Provide the (X, Y) coordinate of the cell's center where the given text is located.  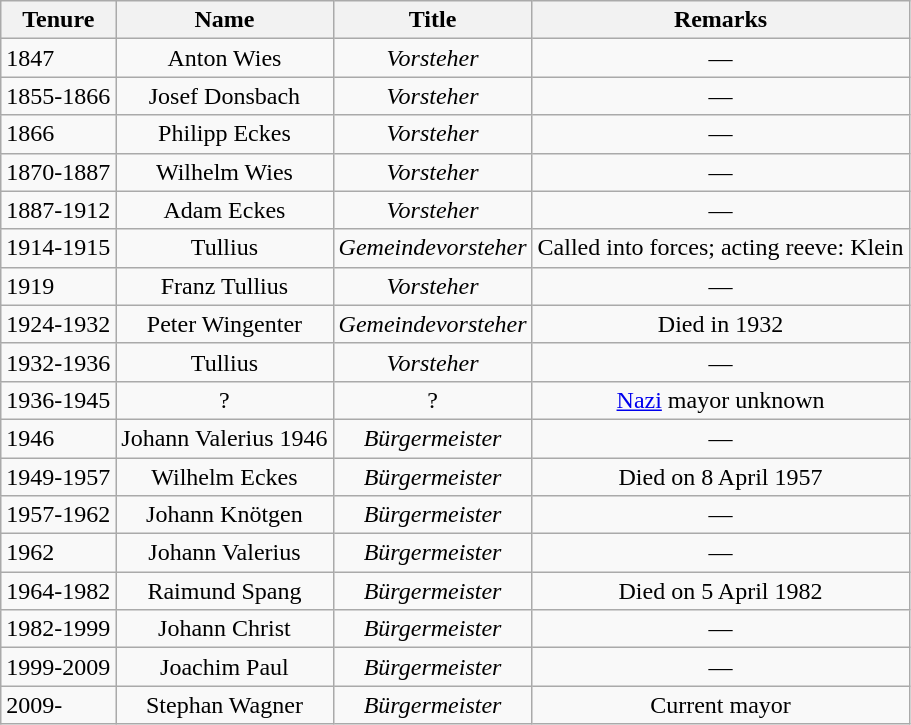
Philipp Eckes (224, 134)
Stephan Wagner (224, 705)
1962 (58, 553)
Johann Valerius 1946 (224, 438)
Wilhelm Eckes (224, 477)
Anton Wies (224, 58)
Tenure (58, 20)
1887-1912 (58, 210)
Josef Donsbach (224, 96)
Adam Eckes (224, 210)
1924-1932 (58, 324)
1847 (58, 58)
Name (224, 20)
Johann Christ (224, 629)
1870-1887 (58, 172)
Peter Wingenter (224, 324)
1957-1962 (58, 515)
1999-2009 (58, 667)
1949-1957 (58, 477)
Died in 1932 (720, 324)
Title (432, 20)
Current mayor (720, 705)
Called into forces; acting reeve: Klein (720, 248)
1982-1999 (58, 629)
Joachim Paul (224, 667)
1919 (58, 286)
Remarks (720, 20)
Johann Valerius (224, 553)
Wilhelm Wies (224, 172)
Raimund Spang (224, 591)
1964-1982 (58, 591)
2009- (58, 705)
1855-1866 (58, 96)
Died on 5 April 1982 (720, 591)
1936-1945 (58, 400)
1866 (58, 134)
Died on 8 April 1957 (720, 477)
1914-1915 (58, 248)
Johann Knötgen (224, 515)
1946 (58, 438)
1932-1936 (58, 362)
Franz Tullius (224, 286)
Nazi mayor unknown (720, 400)
